Identify which cell holds the provided text, then report its (X, Y) central coordinate. 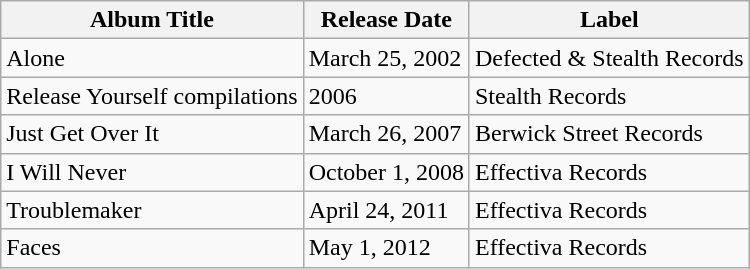
2006 (386, 96)
March 26, 2007 (386, 134)
Troublemaker (152, 210)
Album Title (152, 20)
Just Get Over It (152, 134)
Release Yourself compilations (152, 96)
October 1, 2008 (386, 172)
Defected & Stealth Records (609, 58)
Release Date (386, 20)
April 24, 2011 (386, 210)
March 25, 2002 (386, 58)
Label (609, 20)
Alone (152, 58)
I Will Never (152, 172)
Faces (152, 248)
May 1, 2012 (386, 248)
Berwick Street Records (609, 134)
Stealth Records (609, 96)
